Find where the given text appears and provide that cell's center as (x, y) coordinate. 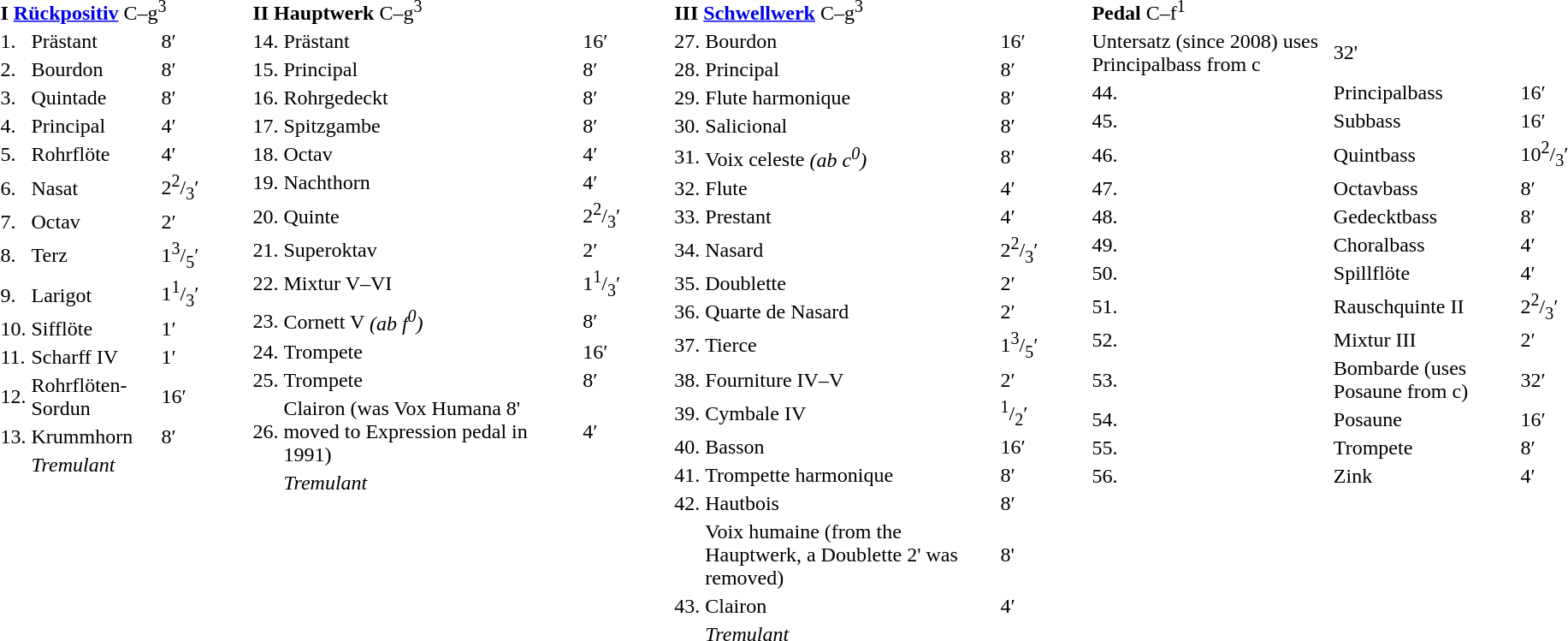
Sifflöte (94, 329)
48. (1210, 217)
47. (1210, 188)
34. (688, 250)
31. (688, 157)
Quintbass (1424, 154)
Prestant (850, 217)
Rohrflöte (94, 154)
Untersatz (since 2008) uses Principalbass from c (1210, 53)
Nasard (850, 250)
Nasat (94, 188)
Posaune (1424, 420)
Quarte de Nasard (850, 312)
Trompette harmonique (850, 475)
Zink (1424, 477)
Spillflöte (1424, 273)
19. (265, 182)
Octavbass (1424, 188)
Flute (850, 188)
17. (265, 126)
Cymbale IV (850, 414)
30. (688, 126)
Scharff IV (94, 357)
Doublette (850, 284)
24. (265, 352)
41. (688, 475)
Nachthorn (431, 182)
22. (265, 284)
Superoktav (431, 250)
38. (688, 380)
Basson (850, 447)
Rohrflöten-Sordun (94, 397)
49. (1210, 245)
Choralbass (1424, 245)
56. (1210, 477)
50. (1210, 273)
Terz (94, 255)
27. (688, 41)
20. (265, 216)
Fourniture IV–V (850, 380)
1/2′ (1020, 414)
Rauschquinte II (1424, 306)
Krummhorn (94, 436)
Salicional (850, 126)
18. (265, 154)
Voix humaine (from the Hauptwerk, a Doublette 2' was removed) (850, 555)
Flute harmonique (850, 98)
55. (1210, 448)
16. (265, 98)
29. (688, 98)
Tierce (850, 346)
Larigot (94, 294)
Spitzgambe (431, 126)
14. (265, 41)
26. (265, 431)
21. (265, 250)
32' (1424, 53)
32. (688, 188)
52. (1210, 341)
54. (1210, 420)
53. (1210, 380)
37. (688, 346)
Gedecktbass (1424, 217)
45. (1210, 121)
39. (688, 414)
8' (1020, 555)
Clairon (was Vox Humana 8' moved to Expression pedal in 1991) (431, 431)
Quinte (431, 216)
46. (1210, 154)
Principalbass (1424, 92)
28. (688, 69)
Voix celeste (ab c0) (850, 157)
44. (1210, 92)
23. (265, 320)
40. (688, 447)
15. (265, 69)
Mixtur V–VI (431, 284)
Mixtur III (1424, 341)
Cornett V (ab f0) (431, 320)
Subbass (1424, 121)
Rohrgedeckt (431, 98)
Clairon (850, 606)
Hautbois (850, 503)
35. (688, 284)
33. (688, 217)
Bombarde (uses Posaune from c) (1424, 380)
42. (688, 503)
25. (265, 380)
Quintade (94, 98)
43. (688, 606)
36. (688, 312)
51. (1210, 306)
